Return (X, Y) of the center of cell containing provided text 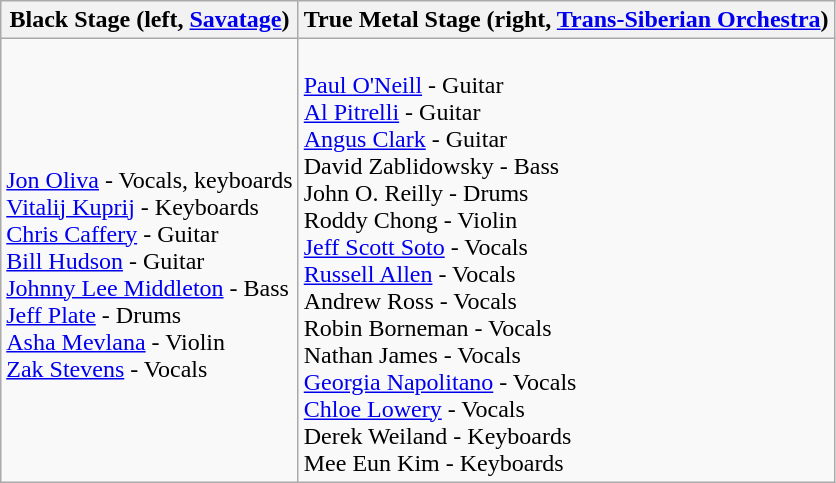
Black Stage (left, Savatage) (150, 20)
True Metal Stage (right, Trans-Siberian Orchestra) (566, 20)
